Scan for the cell matching the given text and deliver its (x, y) coordinate at center. 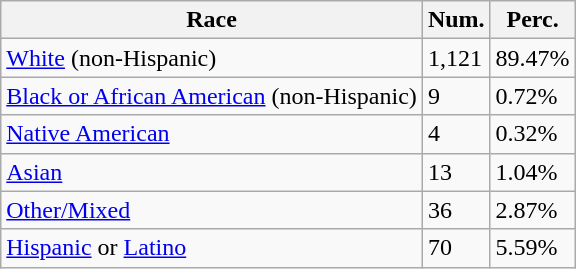
White (non-Hispanic) (212, 58)
Perc. (532, 20)
Asian (212, 172)
1,121 (456, 58)
70 (456, 248)
1.04% (532, 172)
0.72% (532, 96)
4 (456, 134)
Race (212, 20)
0.32% (532, 134)
36 (456, 210)
89.47% (532, 58)
Num. (456, 20)
5.59% (532, 248)
Black or African American (non-Hispanic) (212, 96)
9 (456, 96)
Hispanic or Latino (212, 248)
2.87% (532, 210)
Other/Mixed (212, 210)
13 (456, 172)
Native American (212, 134)
